For the text-containing cell, return its midpoint in (X, Y) coordinate format. 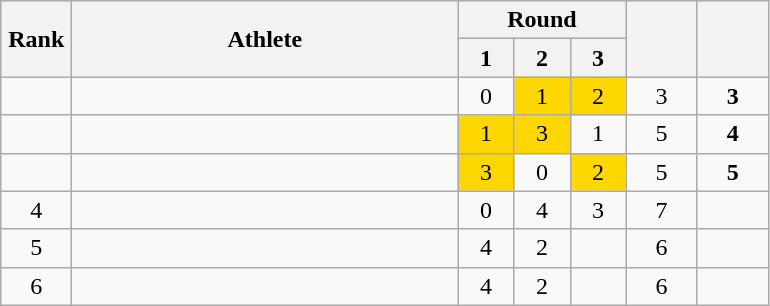
Rank (36, 39)
Athlete (265, 39)
7 (662, 210)
Round (542, 20)
